Output the (x, y) coordinate of the center of the cell containing the given text.  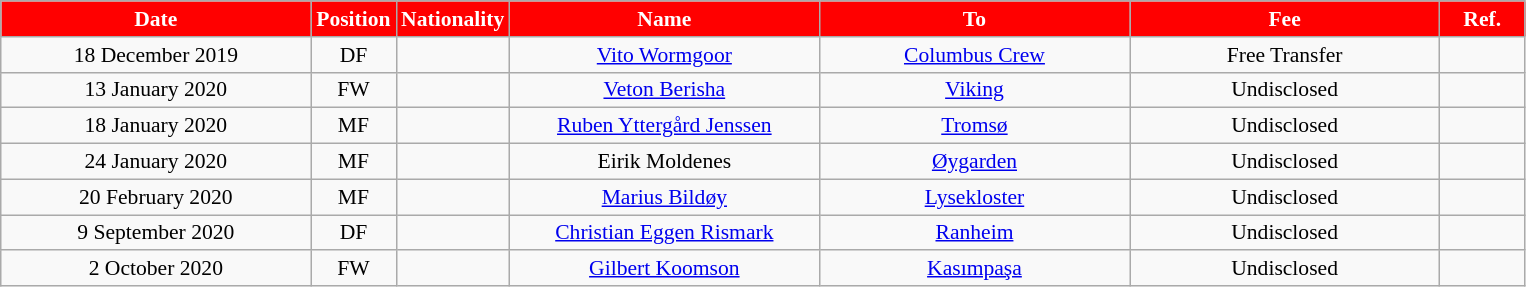
Nationality (452, 19)
Columbus Crew (974, 55)
Ruben Yttergård Jenssen (664, 126)
Eirik Moldenes (664, 162)
Øygarden (974, 162)
24 January 2020 (156, 162)
Veton Berisha (664, 90)
Viking (974, 90)
To (974, 19)
13 January 2020 (156, 90)
Christian Eggen Rismark (664, 233)
Fee (1285, 19)
Ref. (1482, 19)
9 September 2020 (156, 233)
2 October 2020 (156, 269)
Free Transfer (1285, 55)
18 December 2019 (156, 55)
Kasımpaşa (974, 269)
Name (664, 19)
18 January 2020 (156, 126)
Ranheim (974, 233)
Gilbert Koomson (664, 269)
Tromsø (974, 126)
Marius Bildøy (664, 197)
Vito Wormgoor (664, 55)
Position (354, 19)
Date (156, 19)
20 February 2020 (156, 197)
Lysekloster (974, 197)
